From the cell containing the given text, extract its center point as (x, y) coordinate. 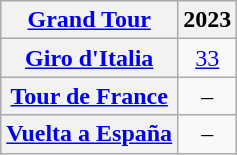
Tour de France (90, 96)
Giro d'Italia (90, 58)
Vuelta a España (90, 134)
2023 (208, 20)
33 (208, 58)
Grand Tour (90, 20)
